Pinpoint the cell where the given text exists, returning its [x, y] midpoint coordinate. 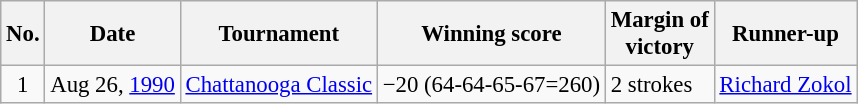
Aug 26, 1990 [112, 85]
2 strokes [660, 85]
−20 (64-64-65-67=260) [491, 85]
Margin ofvictory [660, 34]
Tournament [278, 34]
1 [23, 85]
Richard Zokol [786, 85]
Runner-up [786, 34]
No. [23, 34]
Winning score [491, 34]
Date [112, 34]
Chattanooga Classic [278, 85]
